Locate the cell with the specified text and output its (x, y) center coordinate. 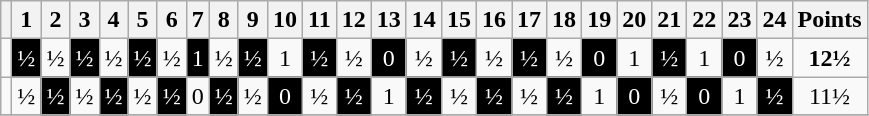
22 (704, 20)
17 (530, 20)
3 (84, 20)
21 (670, 20)
7 (198, 20)
14 (424, 20)
23 (740, 20)
8 (224, 20)
20 (634, 20)
24 (774, 20)
5 (142, 20)
11 (319, 20)
4 (114, 20)
15 (458, 20)
Points (830, 20)
10 (284, 20)
11½ (830, 96)
9 (252, 20)
6 (172, 20)
19 (600, 20)
12 (354, 20)
18 (564, 20)
12½ (830, 58)
2 (56, 20)
16 (494, 20)
13 (388, 20)
